Extract the (x, y) coordinate from the center of the cell holding the provided text.  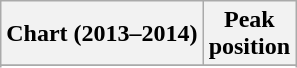
Chart (2013–2014) (102, 34)
Peakposition (249, 34)
